Return [X, Y] of the center of cell containing provided text 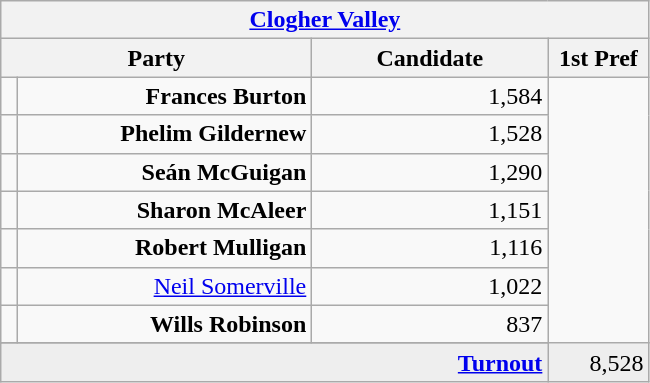
1,290 [430, 172]
Candidate [430, 58]
8,528 [598, 362]
Robert Mulligan [164, 248]
1,116 [430, 248]
Sharon McAleer [164, 210]
1,022 [430, 286]
1,584 [430, 96]
837 [430, 324]
Frances Burton [164, 96]
Wills Robinson [164, 324]
1st Pref [598, 58]
1,528 [430, 134]
Turnout [274, 362]
Neil Somerville [164, 286]
1,151 [430, 210]
Clogher Valley [325, 20]
Party [156, 58]
Seán McGuigan [164, 172]
Phelim Gildernew [164, 134]
